Locate the cell with the specified text and output its (X, Y) center coordinate. 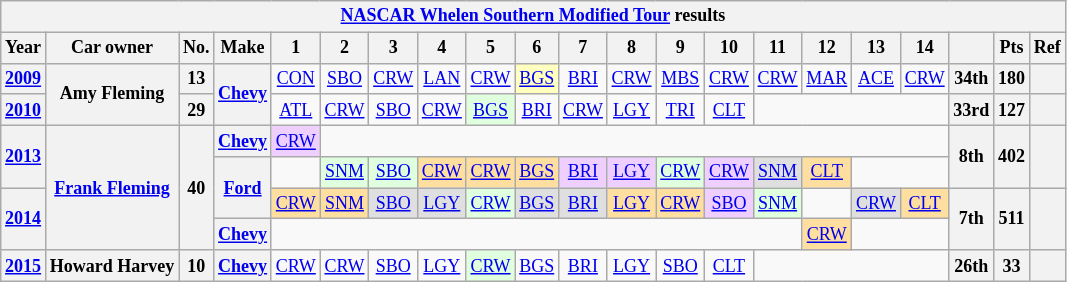
2009 (24, 78)
1 (296, 48)
12 (827, 48)
Frank Fleming (112, 188)
9 (680, 48)
ACE (876, 78)
2 (344, 48)
No. (196, 48)
LAN (442, 78)
4 (442, 48)
127 (1012, 110)
Ref (1047, 48)
Amy Fleming (112, 94)
NASCAR Whelen Southern Modified Tour results (533, 16)
5 (490, 48)
2014 (24, 219)
6 (537, 48)
33 (1012, 266)
Make (243, 48)
Ford (243, 188)
26th (972, 266)
402 (1012, 156)
180 (1012, 78)
ATL (296, 110)
3 (394, 48)
33rd (972, 110)
TRI (680, 110)
Year (24, 48)
MAR (827, 78)
7th (972, 219)
Car owner (112, 48)
CON (296, 78)
Pts (1012, 48)
2013 (24, 156)
11 (778, 48)
Howard Harvey (112, 266)
34th (972, 78)
8th (972, 156)
8 (632, 48)
2010 (24, 110)
MBS (680, 78)
2015 (24, 266)
511 (1012, 219)
14 (924, 48)
7 (584, 48)
29 (196, 110)
40 (196, 188)
